Pinpoint the cell where the given text exists, returning its [x, y] midpoint coordinate. 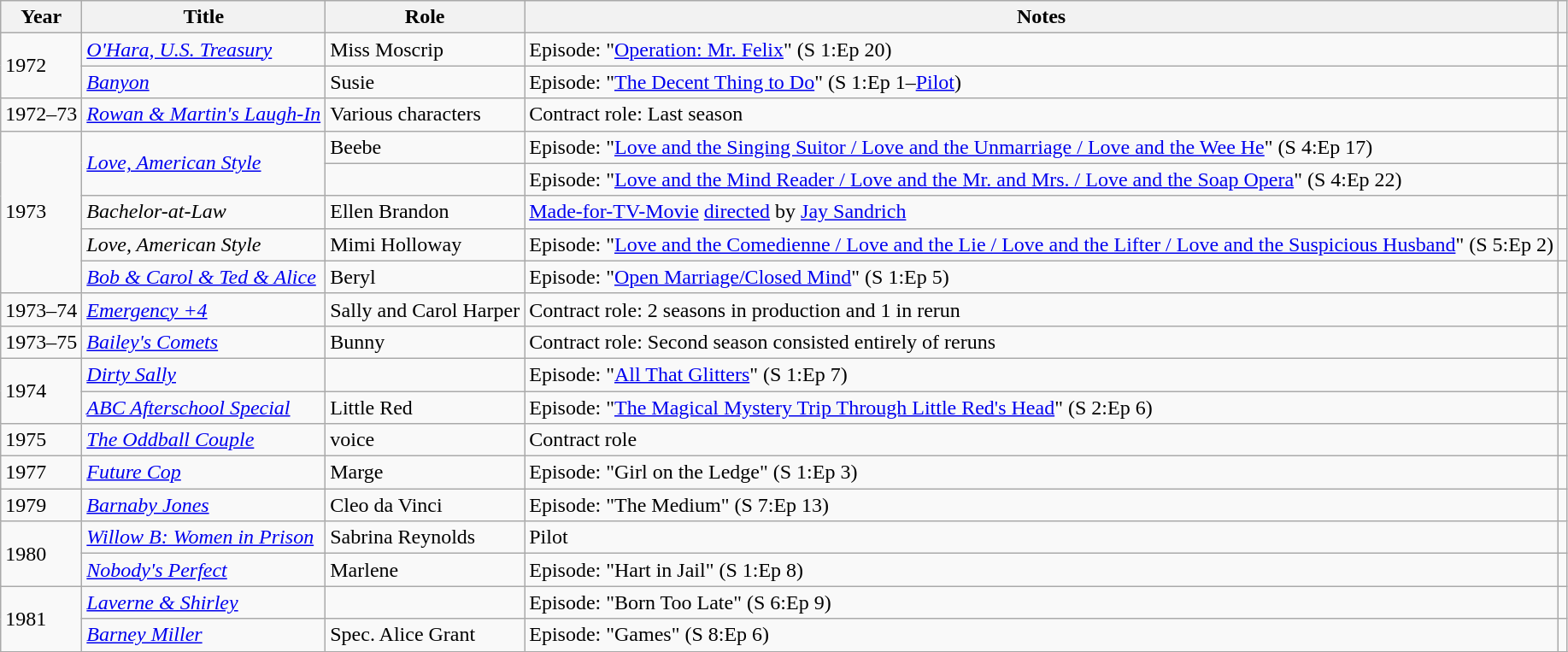
Cleo da Vinci [426, 505]
Episode: "The Magical Mystery Trip Through Little Red's Head" (S 2:Ep 6) [1042, 408]
Bunny [426, 342]
Banyon [203, 82]
Nobody's Perfect [203, 570]
1972 [41, 66]
1977 [41, 473]
1973–75 [41, 342]
Contract role: Last season [1042, 115]
Bachelor-at-Law [203, 212]
Episode: "The Decent Thing to Do" (S 1:Ep 1–Pilot) [1042, 82]
1981 [41, 619]
1973–74 [41, 309]
ABC Afterschool Special [203, 408]
Episode: "Operation: Mr. Felix" (S 1:Ep 20) [1042, 50]
Episode: "Love and the Comedienne / Love and the Lie / Love and the Lifter / Love and the Suspicious Husband" (S 5:Ep 2) [1042, 244]
Marge [426, 473]
1979 [41, 505]
Dirty Sally [203, 374]
Willow B: Women in Prison [203, 537]
Episode: "Hart in Jail" (S 1:Ep 8) [1042, 570]
O'Hara, U.S. Treasury [203, 50]
Ellen Brandon [426, 212]
Sabrina Reynolds [426, 537]
Title [203, 17]
Episode: "Born Too Late" (S 6:Ep 9) [1042, 602]
Laverne & Shirley [203, 602]
Contract role [1042, 440]
Episode: "Love and the Singing Suitor / Love and the Unmarriage / Love and the Wee He" (S 4:Ep 17) [1042, 147]
Barney Miller [203, 635]
Contract role: 2 seasons in production and 1 in rerun [1042, 309]
Various characters [426, 115]
The Oddball Couple [203, 440]
Year [41, 17]
Marlene [426, 570]
Little Red [426, 408]
Role [426, 17]
Beebe [426, 147]
Rowan & Martin's Laugh-In [203, 115]
Spec. Alice Grant [426, 635]
Susie [426, 82]
1972–73 [41, 115]
Beryl [426, 277]
Contract role: Second season consisted entirely of reruns [1042, 342]
1974 [41, 391]
Episode: "Love and the Mind Reader / Love and the Mr. and Mrs. / Love and the Soap Opera" (S 4:Ep 22) [1042, 179]
Pilot [1042, 537]
Emergency +4 [203, 309]
Episode: "The Medium" (S 7:Ep 13) [1042, 505]
Future Cop [203, 473]
Notes [1042, 17]
Episode: "All That Glitters" (S 1:Ep 7) [1042, 374]
1973 [41, 212]
1975 [41, 440]
Episode: "Open Marriage/Closed Mind" (S 1:Ep 5) [1042, 277]
Barnaby Jones [203, 505]
voice [426, 440]
1980 [41, 554]
Sally and Carol Harper [426, 309]
Made-for-TV-Movie directed by Jay Sandrich [1042, 212]
Mimi Holloway [426, 244]
Bailey's Comets [203, 342]
Episode: "Games" (S 8:Ep 6) [1042, 635]
Episode: "Girl on the Ledge" (S 1:Ep 3) [1042, 473]
Bob & Carol & Ted & Alice [203, 277]
Miss Moscrip [426, 50]
